Detect which cell encompasses the target text, then output its [x, y] center coordinate. 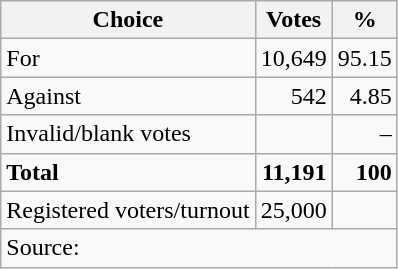
Total [128, 172]
Registered voters/turnout [128, 210]
10,649 [294, 58]
25,000 [294, 210]
% [364, 20]
Votes [294, 20]
100 [364, 172]
Against [128, 96]
11,191 [294, 172]
– [364, 134]
Choice [128, 20]
Invalid/blank votes [128, 134]
95.15 [364, 58]
For [128, 58]
542 [294, 96]
4.85 [364, 96]
Source: [199, 248]
